Pinpoint the cell where the given text exists, returning its (x, y) midpoint coordinate. 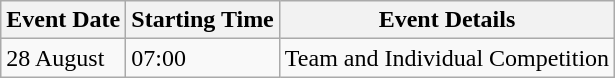
Starting Time (203, 20)
Team and Individual Competition (446, 58)
Event Date (64, 20)
07:00 (203, 58)
Event Details (446, 20)
28 August (64, 58)
